Scan for the cell matching the given text and deliver its [x, y] coordinate at center. 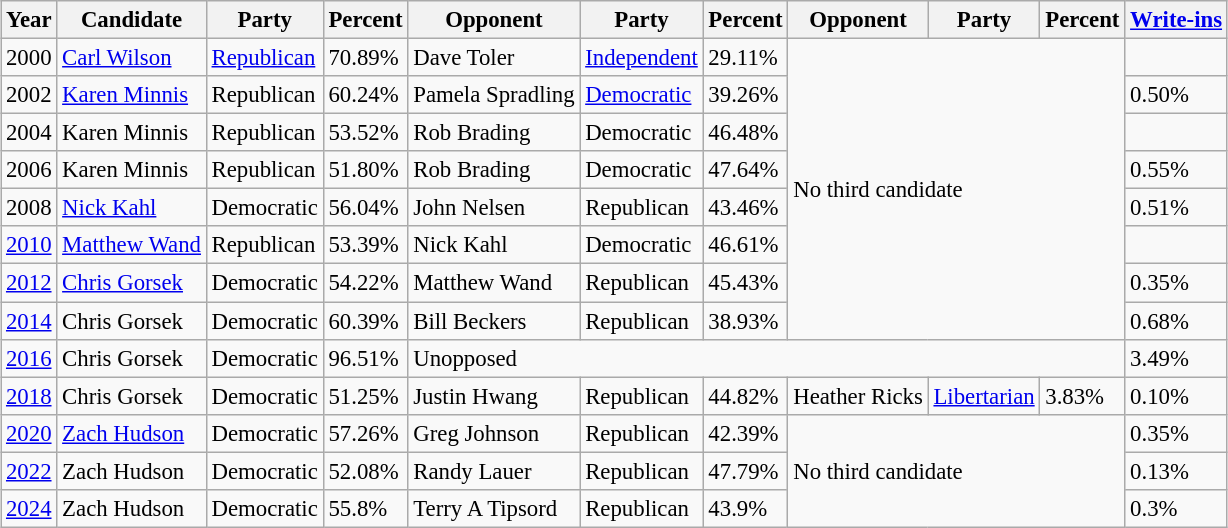
2006 [29, 170]
39.26% [746, 95]
2008 [29, 208]
0.10% [1176, 396]
51.25% [366, 396]
47.79% [746, 471]
Unopposed [766, 358]
2024 [29, 508]
2020 [29, 433]
Independent [642, 57]
2000 [29, 57]
Year [29, 20]
3.83% [1082, 396]
2014 [29, 321]
0.3% [1176, 508]
3.49% [1176, 358]
Write-ins [1176, 20]
2016 [29, 358]
2004 [29, 133]
Dave Toler [494, 57]
2012 [29, 283]
Terry A Tipsord [494, 508]
Libertarian [984, 396]
55.8% [366, 508]
52.08% [366, 471]
Carl Wilson [132, 57]
Justin Hwang [494, 396]
Bill Beckers [494, 321]
0.13% [1176, 471]
60.39% [366, 321]
Heather Ricks [858, 396]
2022 [29, 471]
45.43% [746, 283]
42.39% [746, 433]
43.46% [746, 208]
38.93% [746, 321]
96.51% [366, 358]
2002 [29, 95]
47.64% [746, 170]
Pamela Spradling [494, 95]
0.51% [1176, 208]
46.48% [746, 133]
60.24% [366, 95]
0.50% [1176, 95]
46.61% [746, 245]
53.39% [366, 245]
43.9% [746, 508]
53.52% [366, 133]
70.89% [366, 57]
2010 [29, 245]
44.82% [746, 396]
Randy Lauer [494, 471]
57.26% [366, 433]
0.55% [1176, 170]
John Nelsen [494, 208]
56.04% [366, 208]
51.80% [366, 170]
54.22% [366, 283]
2018 [29, 396]
Greg Johnson [494, 433]
0.68% [1176, 321]
29.11% [746, 57]
Candidate [132, 20]
